Search for the cell housing the specified text and yield its [x, y] center coordinate. 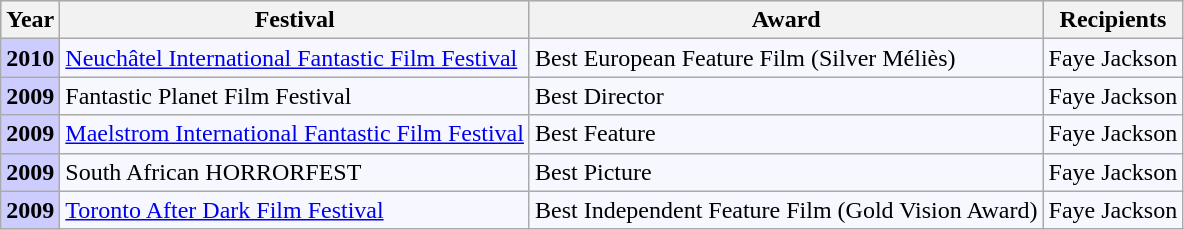
Year [30, 20]
Award [786, 20]
Best Independent Feature Film (Gold Vision Award) [786, 210]
South African HORRORFEST [295, 172]
Festival [295, 20]
Neuchâtel International Fantastic Film Festival [295, 58]
Best European Feature Film (Silver Méliès) [786, 58]
Recipients [1113, 20]
Fantastic Planet Film Festival [295, 96]
Maelstrom International Fantastic Film Festival [295, 134]
Best Picture [786, 172]
Best Director [786, 96]
2010 [30, 58]
Best Feature [786, 134]
Toronto After Dark Film Festival [295, 210]
